Scan for the cell matching the given text and deliver its (X, Y) coordinate at center. 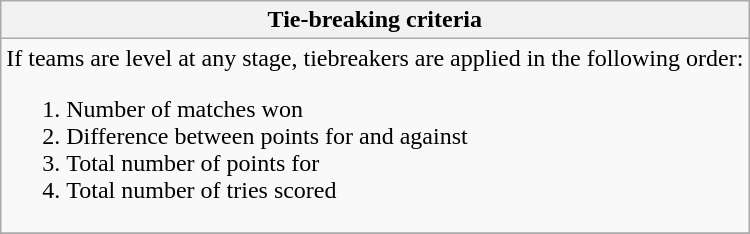
Tie-breaking criteria (375, 20)
